Identify which cell holds the provided text, then report its [X, Y] central coordinate. 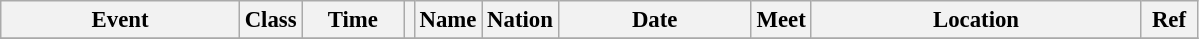
Name [448, 20]
Date [654, 20]
Ref [1169, 20]
Nation [520, 20]
Class [270, 20]
Location [976, 20]
Event [120, 20]
Meet [781, 20]
Time [353, 20]
